Extract the [x, y] coordinate from the center of the cell holding the provided text.  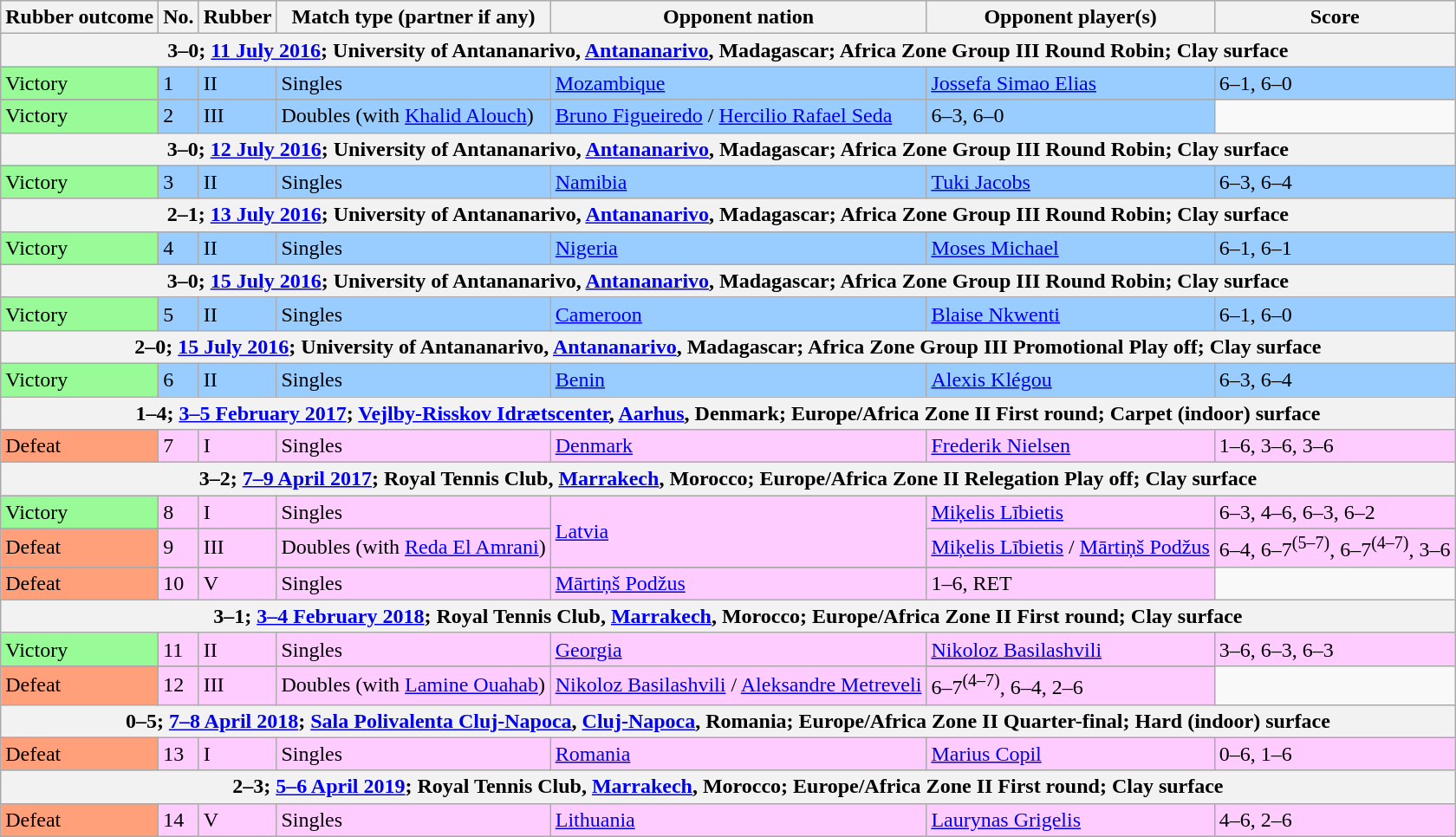
Nikoloz Basilashvili / Aleksandre Metreveli [738, 685]
8 [179, 512]
3–2; 7–9 April 2017; Royal Tennis Club, Marrakech, Morocco; Europe/Africa Zone II Relegation Play off; Clay surface [728, 479]
Miķelis Lībietis / Mārtiņš Podžus [1070, 548]
Nigeria [738, 248]
Mozambique [738, 83]
1–6, RET [1070, 583]
1 [179, 83]
9 [179, 548]
Mārtiņš Podžus [738, 583]
3–6, 6–3, 6–3 [1335, 649]
Opponent player(s) [1070, 17]
Doubles (with Khalid Alouch) [413, 116]
Miķelis Lībietis [1070, 512]
2 [179, 116]
Georgia [738, 649]
Rubber [237, 17]
Score [1335, 17]
3–0; 15 July 2016; University of Antananarivo, Antananarivo, Madagascar; Africa Zone Group III Round Robin; Clay surface [728, 281]
Frederik Nielsen [1070, 446]
Jossefa Simao Elias [1070, 83]
Benin [738, 380]
3–0; 11 July 2016; University of Antananarivo, Antananarivo, Madagascar; Africa Zone Group III Round Robin; Clay surface [728, 50]
3 [179, 182]
6–3, 6–0 [1070, 116]
Denmark [738, 446]
6–4, 6–7(5–7), 6–7(4–7), 3–6 [1335, 548]
1–6, 3–6, 3–6 [1335, 446]
Romania [738, 754]
6–3, 4–6, 6–3, 6–2 [1335, 512]
3–0; 12 July 2016; University of Antananarivo, Antananarivo, Madagascar; Africa Zone Group III Round Robin; Clay surface [728, 149]
6–1, 6–1 [1335, 248]
Alexis Klégou [1070, 380]
Bruno Figueiredo / Hercilio Rafael Seda [738, 116]
13 [179, 754]
Nikoloz Basilashvili [1070, 649]
11 [179, 649]
14 [179, 820]
4–6, 2–6 [1335, 820]
Doubles (with Lamine Ouahab) [413, 685]
6 [179, 380]
Rubber outcome [80, 17]
No. [179, 17]
0–5; 7–8 April 2018; Sala Polivalenta Cluj-Napoca, Cluj-Napoca, Romania; Europe/Africa Zone II Quarter-final; Hard (indoor) surface [728, 721]
10 [179, 583]
7 [179, 446]
Moses Michael [1070, 248]
2–3; 5–6 April 2019; Royal Tennis Club, Marrakech, Morocco; Europe/Africa Zone II First round; Clay surface [728, 787]
Latvia [738, 532]
Doubles (with Reda El Amrani) [413, 548]
5 [179, 314]
12 [179, 685]
1–4; 3–5 February 2017; Vejlby-Risskov Idrætscenter, Aarhus, Denmark; Europe/Africa Zone II First round; Carpet (indoor) surface [728, 413]
6–7(4–7), 6–4, 2–6 [1070, 685]
Blaise Nkwenti [1070, 314]
Laurynas Grigelis [1070, 820]
4 [179, 248]
Tuki Jacobs [1070, 182]
3–1; 3–4 February 2018; Royal Tennis Club, Marrakech, Morocco; Europe/Africa Zone II First round; Clay surface [728, 616]
Lithuania [738, 820]
Namibia [738, 182]
2–0; 15 July 2016; University of Antananarivo, Antananarivo, Madagascar; Africa Zone Group III Promotional Play off; Clay surface [728, 347]
Opponent nation [738, 17]
Marius Copil [1070, 754]
0–6, 1–6 [1335, 754]
Cameroon [738, 314]
Match type (partner if any) [413, 17]
2–1; 13 July 2016; University of Antananarivo, Antananarivo, Madagascar; Africa Zone Group III Round Robin; Clay surface [728, 215]
